Locate the cell with the specified text and output its (X, Y) center coordinate. 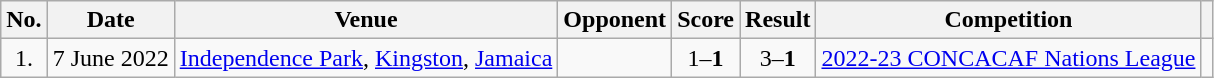
Result (778, 20)
1. (24, 58)
No. (24, 20)
Competition (1008, 20)
3–1 (778, 58)
Venue (366, 20)
7 June 2022 (110, 58)
1–1 (706, 58)
Opponent (615, 20)
2022-23 CONCACAF Nations League (1008, 58)
Date (110, 20)
Score (706, 20)
Independence Park, Kingston, Jamaica (366, 58)
